Capture the cell that displays the provided text and extract its [X, Y] central coordinate. 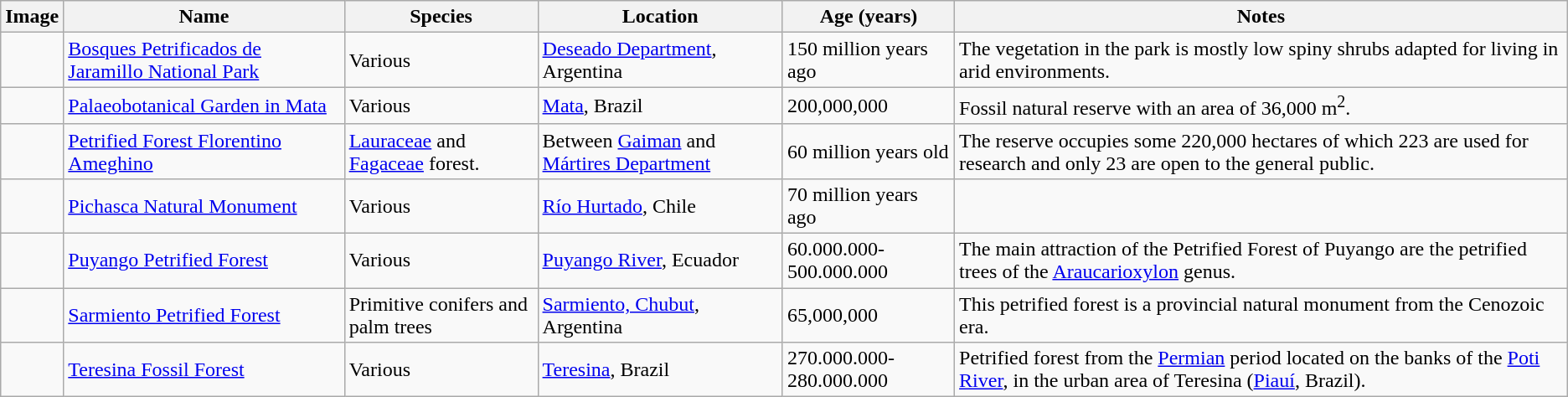
Fossil natural reserve with an area of 36,000 m2. [1261, 106]
Puyango River, Ecuador [660, 261]
Palaeobotanical Garden in Mata [204, 106]
Age (years) [868, 17]
Sarmiento, Chubut, Argentina [660, 315]
Teresina Fossil Forest [204, 370]
Mata, Brazil [660, 106]
70 million years ago [868, 206]
Petrified Forest Florentino Ameghino [204, 151]
Puyango Petrified Forest [204, 261]
60.000.000-500.000.000 [868, 261]
65,000,000 [868, 315]
60 million years old [868, 151]
The vegetation in the park is mostly low spiny shrubs adapted for living in arid environments. [1261, 60]
Teresina, Brazil [660, 370]
The main attraction of the Petrified Forest of Puyango are the petrified trees of the Araucarioxylon genus. [1261, 261]
200,000,000 [868, 106]
Image [32, 17]
Río Hurtado, Chile [660, 206]
Bosques Petrificados de Jaramillo National Park [204, 60]
Sarmiento Petrified Forest [204, 315]
Between Gaiman and Mártires Department [660, 151]
Species [441, 17]
Notes [1261, 17]
Primitive conifers and palm trees [441, 315]
Name [204, 17]
Pichasca Natural Monument [204, 206]
150 million years ago [868, 60]
Deseado Department, Argentina [660, 60]
270.000.000-280.000.000 [868, 370]
Lauraceae and Fagaceae forest. [441, 151]
Petrified forest from the Permian period located on the banks of the Poti River, in the urban area of Teresina (Piauí, Brazil). [1261, 370]
Location [660, 17]
The reserve occupies some 220,000 hectares of which 223 are used for research and only 23 are open to the general public. [1261, 151]
This petrified forest is a provincial natural monument from the Cenozoic era. [1261, 315]
